Return the (x, y) coordinate for the center point of the cell that contains the specified text.  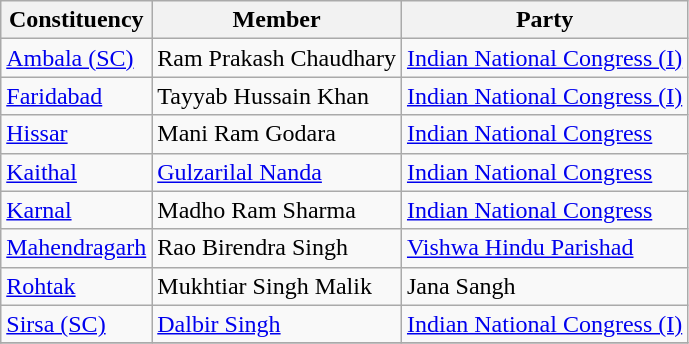
Mahendragarh (76, 248)
Constituency (76, 20)
Hissar (76, 134)
Gulzarilal Nanda (277, 172)
Faridabad (76, 96)
Mani Ram Godara (277, 134)
Ram Prakash Chaudhary (277, 58)
Madho Ram Sharma (277, 210)
Karnal (76, 210)
Rohtak (76, 286)
Jana Sangh (544, 286)
Party (544, 20)
Sirsa (SC) (76, 324)
Member (277, 20)
Vishwa Hindu Parishad (544, 248)
Ambala (SC) (76, 58)
Rao Birendra Singh (277, 248)
Tayyab Hussain Khan (277, 96)
Kaithal (76, 172)
Dalbir Singh (277, 324)
Mukhtiar Singh Malik (277, 286)
